Determine the [X, Y] coordinate at the center of the cell enclosing the given text.  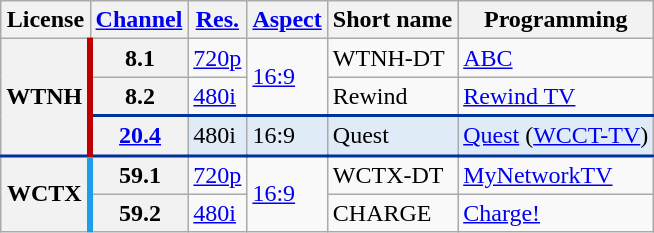
Aspect [287, 20]
59.1 [139, 174]
License [46, 20]
WCTX-DT [392, 174]
Rewind TV [556, 96]
Quest [392, 136]
WTNH-DT [392, 58]
CHARGE [392, 213]
20.4 [139, 136]
Quest (WCCT-TV) [556, 136]
Charge! [556, 213]
Short name [392, 20]
Rewind [392, 96]
WTNH [46, 97]
59.2 [139, 213]
MyNetworkTV [556, 174]
8.1 [139, 58]
WCTX [46, 194]
8.2 [139, 96]
Channel [139, 20]
ABC [556, 58]
Programming [556, 20]
Res. [218, 20]
